Locate the cell with the specified text and output its (x, y) center coordinate. 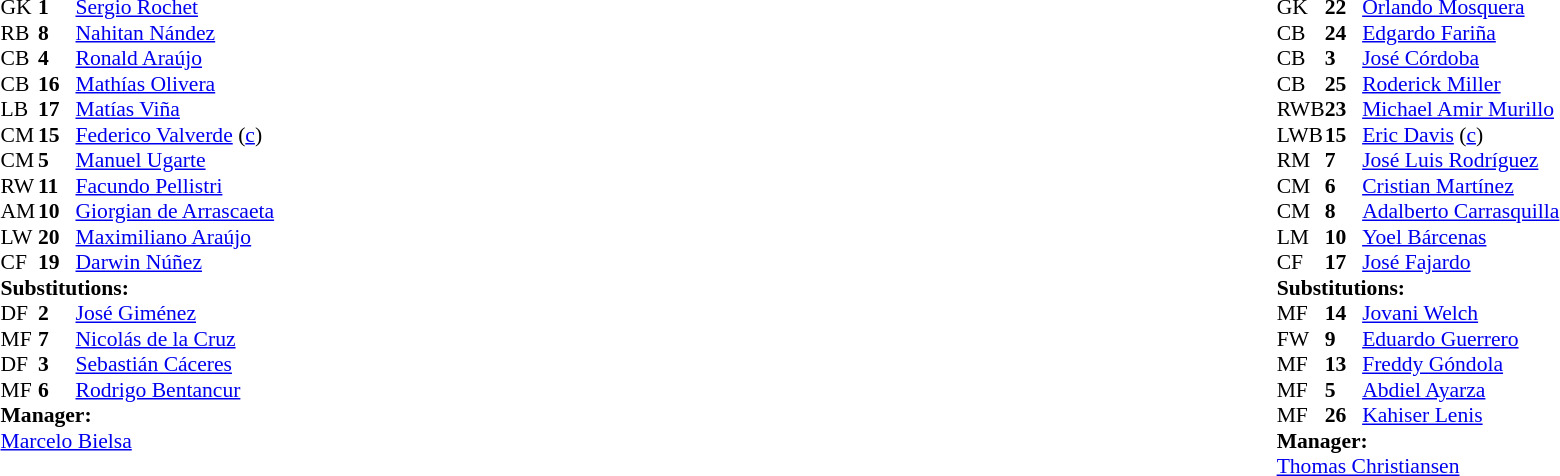
23 (1344, 109)
FW (1301, 339)
LM (1301, 237)
Adalberto Carrasquilla (1460, 211)
LB (19, 109)
Jovani Welch (1460, 313)
José Luis Rodríguez (1460, 161)
Sebastián Cáceres (176, 365)
26 (1344, 415)
2 (57, 313)
Nicolás de la Cruz (176, 339)
AM (19, 211)
José Fajardo (1460, 263)
Freddy Góndola (1460, 365)
Maximiliano Araújo (176, 237)
RB (19, 33)
Abdiel Ayarza (1460, 390)
Federico Valverde (c) (176, 135)
Eduardo Guerrero (1460, 339)
Cristian Martínez (1460, 186)
José Córdoba (1460, 59)
Marcelo Bielsa (137, 441)
Manuel Ugarte (176, 161)
Darwin Núñez (176, 263)
Yoel Bárcenas (1460, 237)
Kahiser Lenis (1460, 415)
LWB (1301, 135)
14 (1344, 313)
9 (1344, 339)
Eric Davis (c) (1460, 135)
19 (57, 263)
4 (57, 59)
Nahitan Nández (176, 33)
Mathías Olivera (176, 84)
24 (1344, 33)
Giorgian de Arrascaeta (176, 211)
Michael Amir Murillo (1460, 109)
LW (19, 237)
RM (1301, 161)
Edgardo Fariña (1460, 33)
Rodrigo Bentancur (176, 390)
25 (1344, 84)
Ronald Araújo (176, 59)
José Giménez (176, 313)
RW (19, 186)
Facundo Pellistri (176, 186)
11 (57, 186)
RWB (1301, 109)
Matías Viña (176, 109)
13 (1344, 365)
16 (57, 84)
Roderick Miller (1460, 84)
20 (57, 237)
